Capture the cell that displays the provided text and extract its (x, y) central coordinate. 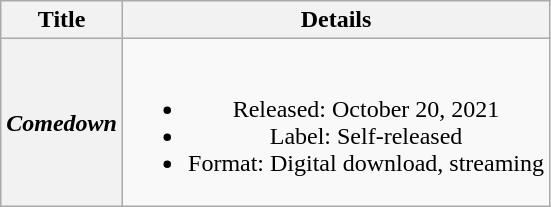
Details (336, 20)
Title (62, 20)
Comedown (62, 122)
Released: October 20, 2021Label: Self-releasedFormat: Digital download, streaming (336, 122)
